For the text-containing cell, return its midpoint in [x, y] coordinate format. 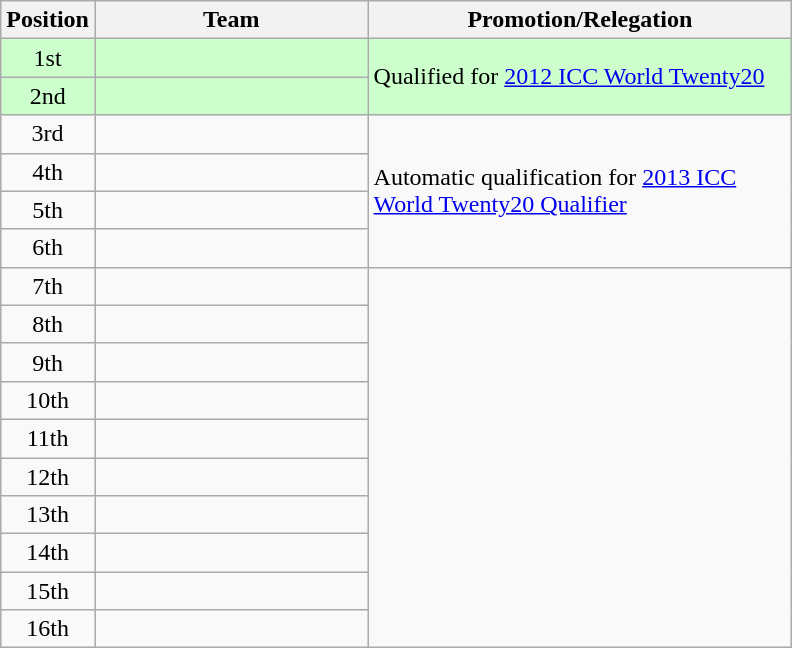
2nd [48, 96]
Position [48, 20]
3rd [48, 134]
6th [48, 248]
1st [48, 58]
13th [48, 515]
15th [48, 591]
5th [48, 210]
Qualified for 2012 ICC World Twenty20 [580, 77]
4th [48, 172]
14th [48, 553]
Automatic qualification for 2013 ICC World Twenty20 Qualifier [580, 191]
11th [48, 438]
Team [231, 20]
8th [48, 324]
7th [48, 286]
12th [48, 477]
Promotion/Relegation [580, 20]
9th [48, 362]
10th [48, 400]
16th [48, 629]
